From the cell containing the given text, extract its center point as (X, Y) coordinate. 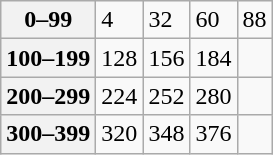
348 (166, 134)
88 (254, 20)
156 (166, 58)
376 (214, 134)
300–399 (48, 134)
100–199 (48, 58)
252 (166, 96)
184 (214, 58)
320 (120, 134)
60 (214, 20)
4 (120, 20)
224 (120, 96)
32 (166, 20)
280 (214, 96)
128 (120, 58)
0–99 (48, 20)
200–299 (48, 96)
